Provide the [X, Y] coordinate of the cell's center where the given text is located.  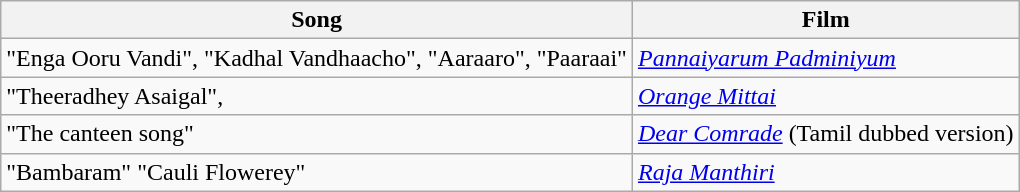
Orange Mittai [826, 96]
"Enga Ooru Vandi", "Kadhal Vandhaacho", "Aaraaro", "Paaraai" [317, 58]
Song [317, 20]
Dear Comrade (Tamil dubbed version) [826, 134]
"Bambaram" "Cauli Flowerey" [317, 172]
Film [826, 20]
"Theeradhey Asaigal", [317, 96]
Pannaiyarum Padminiyum [826, 58]
Raja Manthiri [826, 172]
"The canteen song" [317, 134]
